For the text-containing cell, return its midpoint in (x, y) coordinate format. 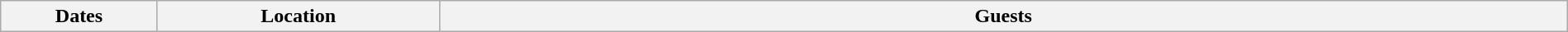
Guests (1003, 16)
Location (298, 16)
Dates (79, 16)
